Return [x, y] of the center of cell containing provided text 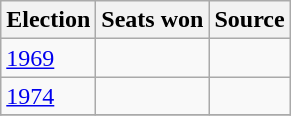
Seats won [152, 20]
1974 [48, 96]
Election [48, 20]
Source [250, 20]
1969 [48, 58]
